For the text-containing cell, return its midpoint in (X, Y) coordinate format. 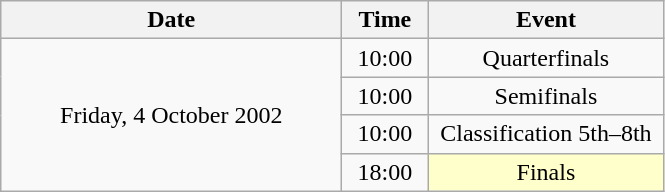
Quarterfinals (546, 58)
Classification 5th–8th (546, 134)
Event (546, 20)
Time (385, 20)
Friday, 4 October 2002 (172, 115)
Finals (546, 172)
Semifinals (546, 96)
Date (172, 20)
18:00 (385, 172)
